Capture the cell that displays the provided text and extract its [X, Y] central coordinate. 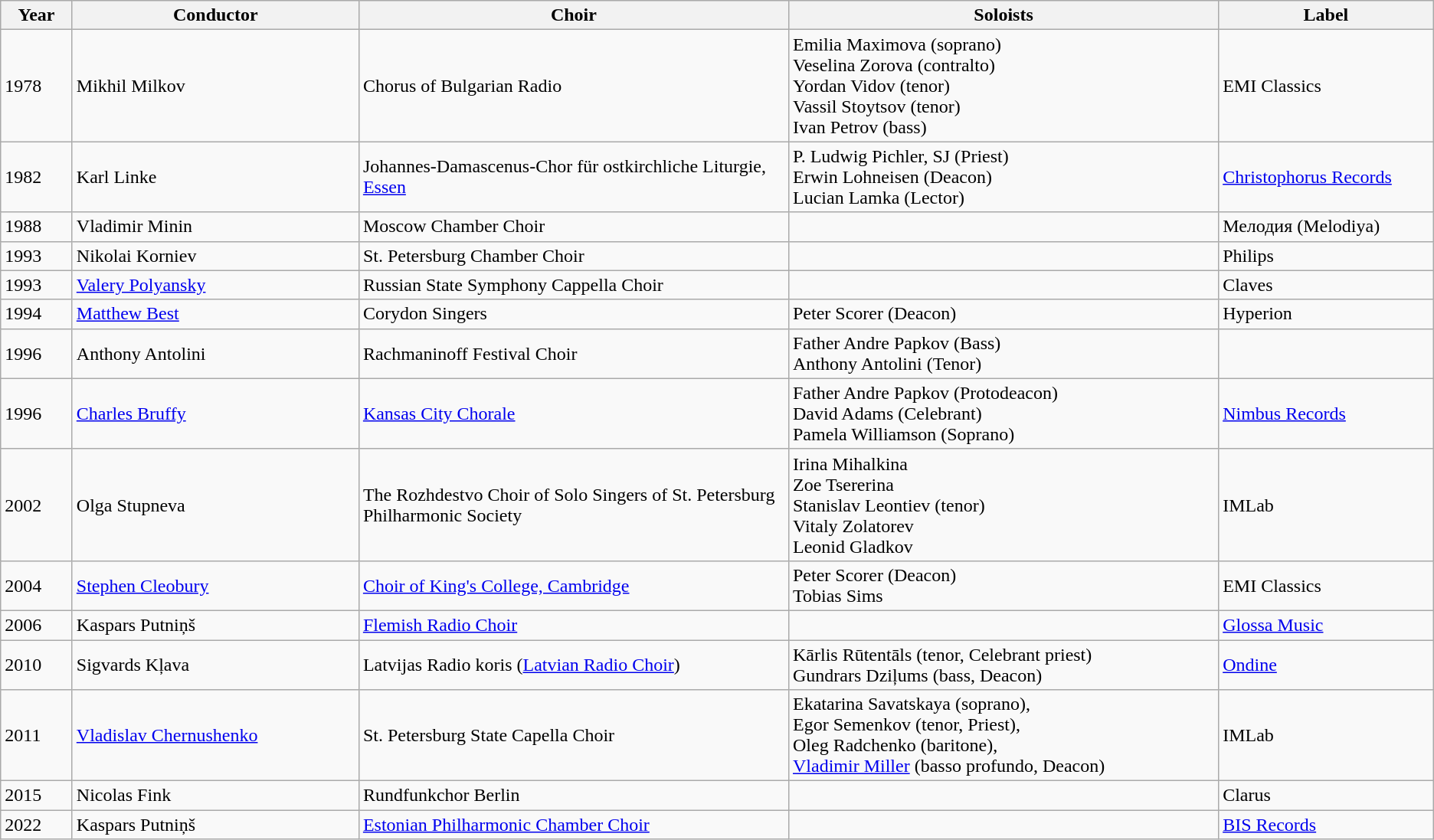
Karl Linke [215, 177]
Sigvards Kļava [215, 665]
1988 [37, 227]
Father Andre Papkov (Bass)Anthony Antolini (Tenor) [1003, 354]
2022 [37, 825]
Olga Stupneva [215, 505]
Chorus of Bulgarian Radio [573, 86]
Soloists [1003, 15]
Peter Scorer (Deacon)Tobias Sims [1003, 585]
Father Andre Papkov (Protodeacon)David Adams (Celebrant)Pamela Williamson (Soprano) [1003, 413]
Clarus [1327, 796]
Nikolai Korniev [215, 256]
Charles Bruffy [215, 413]
Valery Polyansky [215, 285]
Estonian Philharmonic Chamber Choir [573, 825]
Choir [573, 15]
Ondine [1327, 665]
2002 [37, 505]
Stephen Cleobury [215, 585]
2010 [37, 665]
Claves [1327, 285]
Kansas City Chorale [573, 413]
The Rozhdestvo Choir of Solo Singers of St. Petersburg Philharmonic Society [573, 505]
Anthony Antolini [215, 354]
Nicolas Fink [215, 796]
BIS Records [1327, 825]
Corydon Singers [573, 314]
P. Ludwig Pichler, SJ (Priest)Erwin Lohneisen (Deacon)Lucian Lamka (Lector) [1003, 177]
Rundfunkchor Berlin [573, 796]
2011 [37, 735]
Rachmaninoff Festival Choir [573, 354]
2015 [37, 796]
Nimbus Records [1327, 413]
1978 [37, 86]
Vladislav Chernushenko [215, 735]
Emilia Maximova (soprano)Veselina Zorova (contralto)Yordan Vidov (tenor)Vassil Stoytsov (tenor)Ivan Petrov (bass) [1003, 86]
Conductor [215, 15]
Vladimir Minin [215, 227]
1994 [37, 314]
Label [1327, 15]
2006 [37, 625]
1982 [37, 177]
Hyperion [1327, 314]
Kārlis Rūtentāls (tenor, Celebrant priest)Gundrars Dziļums (bass, Deacon) [1003, 665]
Year [37, 15]
2004 [37, 585]
Мелодия (Melodiya) [1327, 227]
Ekatarina Savatskaya (soprano),Egor Semenkov (tenor, Priest),Oleg Radchenko (baritone),Vladimir Miller (basso profundo, Deacon) [1003, 735]
Christophorus Records [1327, 177]
Moscow Chamber Choir [573, 227]
Irina Mihalkina Zoe Tsererina Stanislav Leontiev (tenor)Vitaly Zolatorev Leonid Gladkov [1003, 505]
Johannes-Damascenus-Chor für ostkirchliche Liturgie, Essen [573, 177]
Flemish Radio Choir [573, 625]
Mikhil Milkov [215, 86]
Latvijas Radio koris (Latvian Radio Choir) [573, 665]
Philips [1327, 256]
Russian State Symphony Cappella Choir [573, 285]
St. Petersburg State Capella Choir [573, 735]
Choir of King's College, Cambridge [573, 585]
St. Petersburg Chamber Choir [573, 256]
Glossa Music [1327, 625]
Matthew Best [215, 314]
Peter Scorer (Deacon) [1003, 314]
